Output the (X, Y) coordinate of the center of the cell containing the given text.  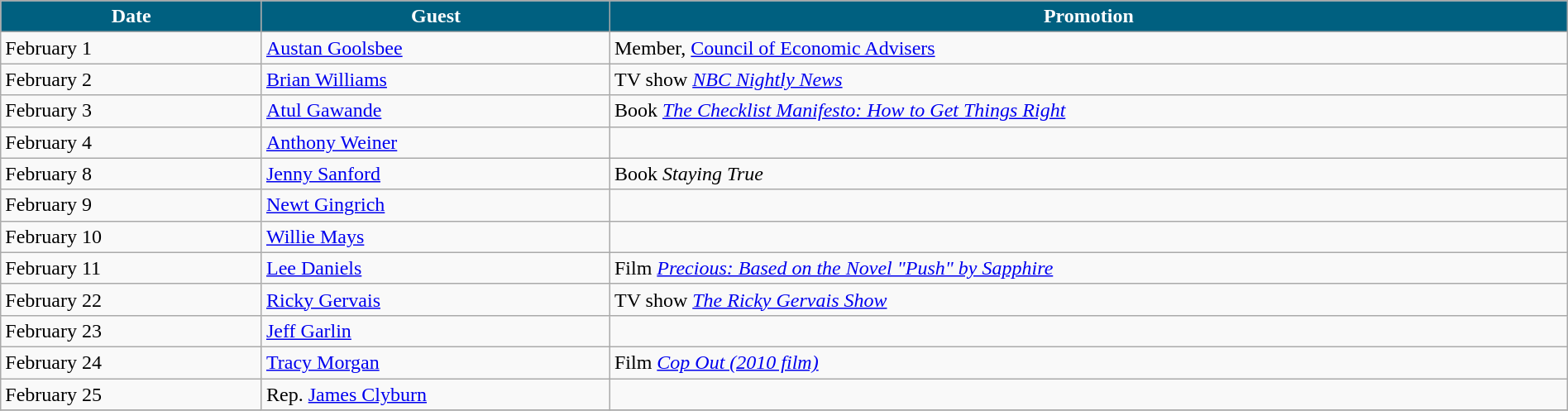
Lee Daniels (435, 268)
February 3 (131, 111)
Film Precious: Based on the Novel "Push" by Sapphire (1088, 268)
February 25 (131, 394)
Willie Mays (435, 237)
Jenny Sanford (435, 174)
Ricky Gervais (435, 299)
February 23 (131, 331)
Film Cop Out (2010 film) (1088, 362)
Book Staying True (1088, 174)
Brian Williams (435, 79)
February 10 (131, 237)
February 1 (131, 48)
Guest (435, 17)
February 8 (131, 174)
Date (131, 17)
Tracy Morgan (435, 362)
Atul Gawande (435, 111)
Austan Goolsbee (435, 48)
Anthony Weiner (435, 142)
Jeff Garlin (435, 331)
TV show The Ricky Gervais Show (1088, 299)
February 11 (131, 268)
Member, Council of Economic Advisers (1088, 48)
Book The Checklist Manifesto: How to Get Things Right (1088, 111)
February 24 (131, 362)
February 2 (131, 79)
February 9 (131, 205)
TV show NBC Nightly News (1088, 79)
Rep. James Clyburn (435, 394)
February 22 (131, 299)
Newt Gingrich (435, 205)
February 4 (131, 142)
Promotion (1088, 17)
